For the text-containing cell, return its midpoint in [X, Y] coordinate format. 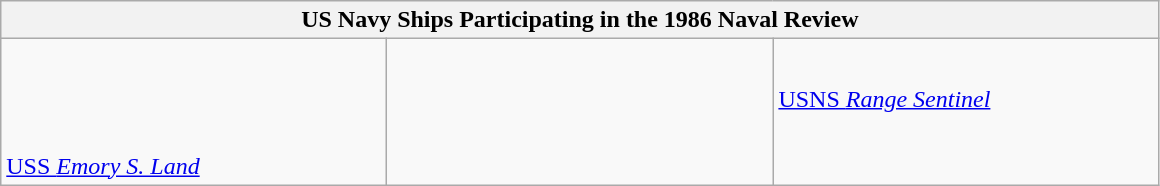
USNS Range Sentinel [966, 112]
US Navy Ships Participating in the 1986 Naval Review [580, 20]
USS Emory S. Land [194, 112]
